Search for the cell housing the specified text and yield its [x, y] center coordinate. 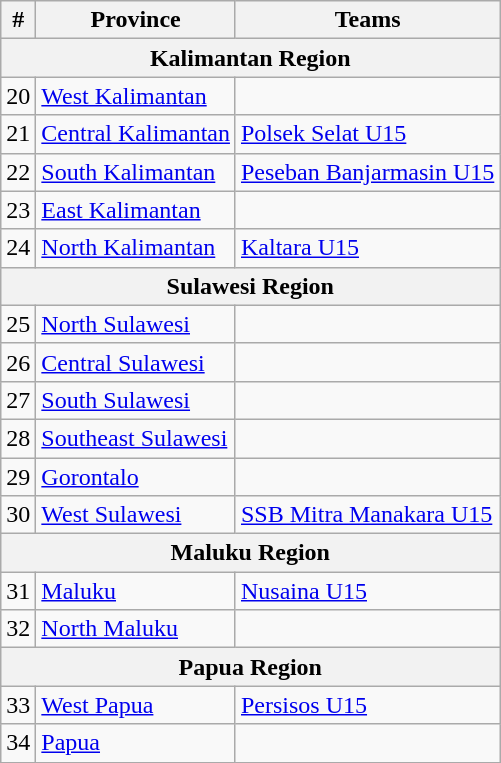
# [18, 20]
32 [18, 629]
Teams [367, 20]
22 [18, 172]
Papua [136, 743]
23 [18, 210]
East Kalimantan [136, 210]
West Kalimantan [136, 96]
Persisos U15 [367, 705]
Central Kalimantan [136, 134]
South Sulawesi [136, 400]
Maluku [136, 591]
North Kalimantan [136, 248]
34 [18, 743]
Gorontalo [136, 477]
Central Sulawesi [136, 362]
29 [18, 477]
North Sulawesi [136, 324]
Papua Region [250, 667]
Nusaina U15 [367, 591]
Peseban Banjarmasin U15 [367, 172]
South Kalimantan [136, 172]
26 [18, 362]
SSB Mitra Manakara U15 [367, 515]
Sulawesi Region [250, 286]
25 [18, 324]
30 [18, 515]
Southeast Sulawesi [136, 438]
West Sulawesi [136, 515]
Province [136, 20]
Kalimantan Region [250, 58]
Polsek Selat U15 [367, 134]
33 [18, 705]
27 [18, 400]
North Maluku [136, 629]
21 [18, 134]
West Papua [136, 705]
28 [18, 438]
Kaltara U15 [367, 248]
24 [18, 248]
20 [18, 96]
Maluku Region [250, 553]
31 [18, 591]
